Locate the cell with the specified text and output its (x, y) center coordinate. 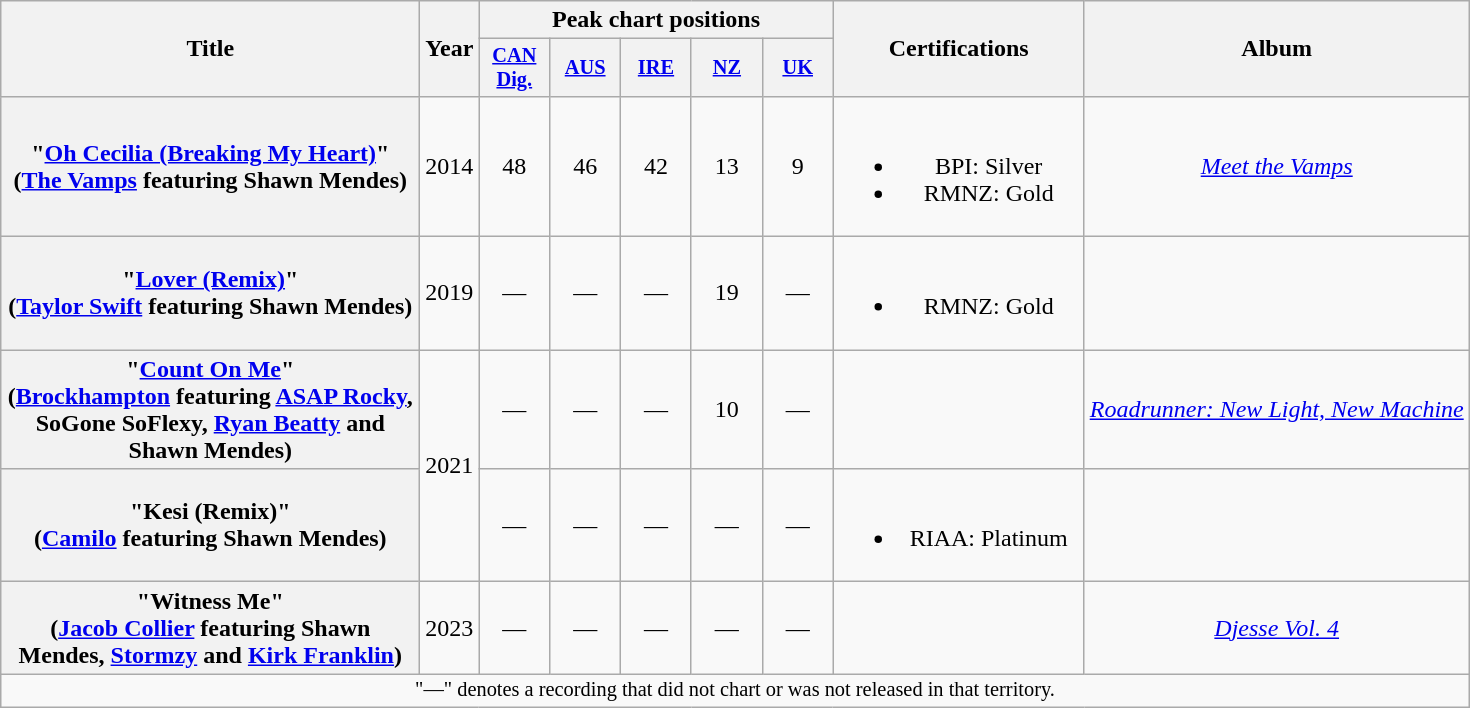
"Count On Me"(Brockhampton featuring ASAP Rocky, SoGone SoFlexy, Ryan Beatty and Shawn Mendes) (210, 410)
"Witness Me"(Jacob Collier featuring Shawn Mendes, Stormzy and Kirk Franklin) (210, 628)
9 (798, 166)
Certifications (958, 49)
UK (798, 68)
46 (586, 166)
Roadrunner: New Light, New Machine (1276, 410)
2021 (450, 466)
Album (1276, 49)
"Kesi (Remix)"(Camilo featuring Shawn Mendes) (210, 526)
42 (656, 166)
"Oh Cecilia (Breaking My Heart)"(The Vamps featuring Shawn Mendes) (210, 166)
Title (210, 49)
CANDig. (514, 68)
2019 (450, 294)
Djesse Vol. 4 (1276, 628)
AUS (586, 68)
Year (450, 49)
Peak chart positions (656, 20)
NZ (726, 68)
13 (726, 166)
"—" denotes a recording that did not chart or was not released in that territory. (735, 691)
"Lover (Remix)"(Taylor Swift featuring Shawn Mendes) (210, 294)
48 (514, 166)
IRE (656, 68)
10 (726, 410)
2014 (450, 166)
RMNZ: Gold (958, 294)
19 (726, 294)
2023 (450, 628)
Meet the Vamps (1276, 166)
BPI: SilverRMNZ: Gold (958, 166)
RIAA: Platinum (958, 526)
